Provide the [x, y] coordinate of the cell's center where the given text is located.  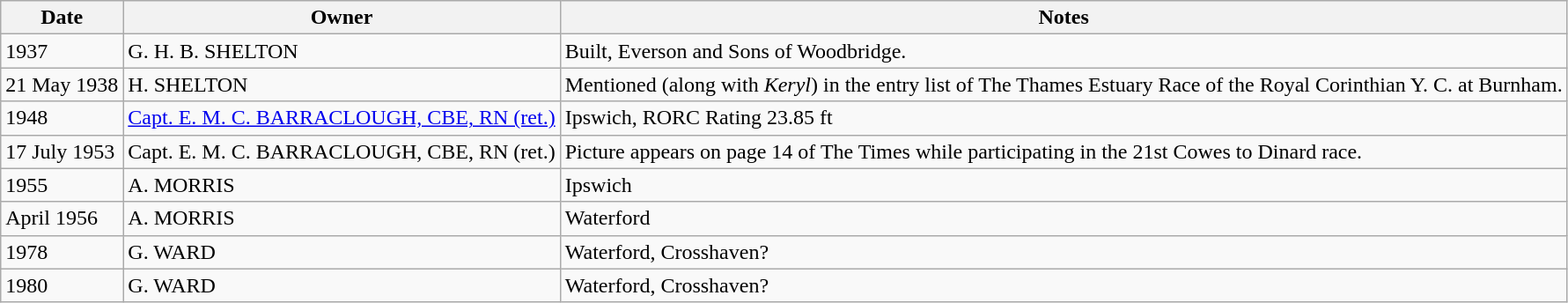
Date [62, 18]
1955 [62, 185]
1937 [62, 51]
Ipswich, RORC Rating 23.85 ft [1064, 118]
Mentioned (along with Keryl) in the entry list of The Thames Estuary Race of the Royal Corinthian Y. C. at Burnham. [1064, 85]
April 1956 [62, 218]
G. H. B. SHELTON [342, 51]
1980 [62, 285]
17 July 1953 [62, 151]
Notes [1064, 18]
Owner [342, 18]
Waterford [1064, 218]
1978 [62, 252]
H. SHELTON [342, 85]
1948 [62, 118]
Ipswich [1064, 185]
Picture appears on page 14 of The Times while participating in the 21st Cowes to Dinard race. [1064, 151]
Built, Everson and Sons of Woodbridge. [1064, 51]
21 May 1938 [62, 85]
